For the text-containing cell, return its midpoint in [x, y] coordinate format. 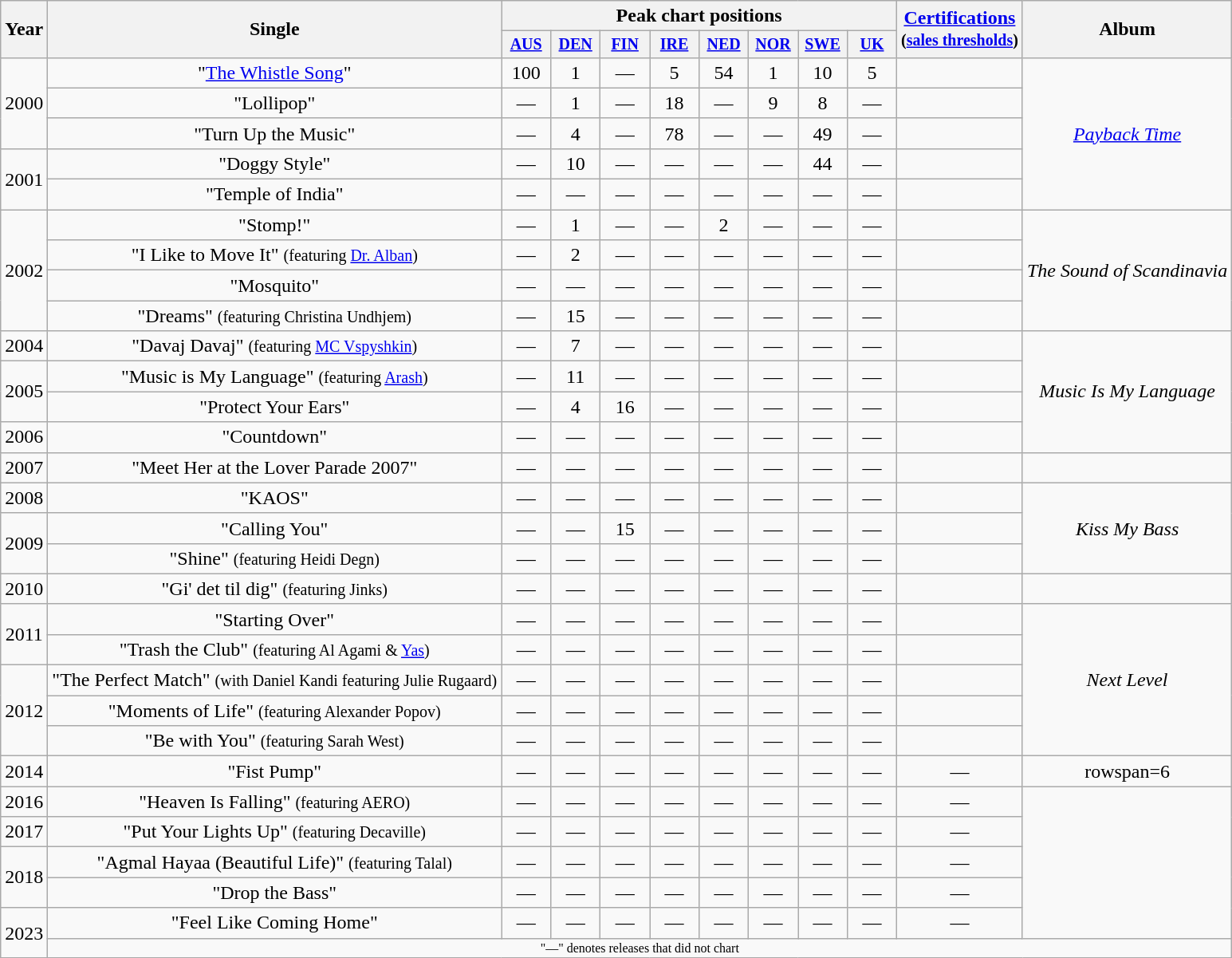
"Moments of Life" (featuring Alexander Popov) [274, 711]
2005 [24, 392]
"Feel Like Coming Home" [274, 923]
Music Is My Language [1127, 392]
Payback Time [1127, 133]
78 [675, 133]
2014 [24, 771]
2000 [24, 103]
2017 [24, 832]
16 [625, 407]
2018 [24, 877]
"Davaj Davaj" (featuring MC Vspyshkin) [274, 346]
9 [773, 103]
"The Perfect Match" (with Daniel Kandi featuring Julie Rugaard) [274, 680]
54 [724, 73]
44 [823, 164]
8 [823, 103]
"The Whistle Song" [274, 73]
"Protect Your Ears" [274, 407]
"Put Your Lights Up" (featuring Decaville) [274, 832]
"Drop the Bass" [274, 893]
"Temple of India" [274, 195]
IRE [675, 45]
Single [274, 30]
Year [24, 30]
"Dreams" (featuring Christina Undhjem) [274, 316]
2001 [24, 179]
2016 [24, 802]
"Turn Up the Music" [274, 133]
"Doggy Style" [274, 164]
"KAOS" [274, 498]
"Meet Her at the Lover Parade 2007" [274, 467]
2007 [24, 467]
11 [576, 376]
2004 [24, 346]
2010 [24, 589]
DEN [576, 45]
"Stomp!" [274, 225]
AUS [526, 45]
"Heaven Is Falling" (featuring AERO) [274, 802]
"Be with You" (featuring Sarah West) [274, 741]
18 [675, 103]
"Trash the Club" (featuring Al Agami & Yas) [274, 649]
Kiss My Bass [1127, 528]
2012 [24, 711]
2002 [24, 270]
SWE [823, 45]
7 [576, 346]
"I Like to Move It" (featuring Dr. Alban) [274, 255]
FIN [625, 45]
"Starting Over" [274, 619]
"Agmal Hayaa (Beautiful Life)" (featuring Talal) [274, 862]
Certifications(sales thresholds) [959, 30]
"Calling You" [274, 528]
UK [872, 45]
Peak chart positions [699, 16]
"Countdown" [274, 437]
2006 [24, 437]
Album [1127, 30]
"Music is My Language" (featuring Arash) [274, 376]
49 [823, 133]
NOR [773, 45]
"Lollipop" [274, 103]
NED [724, 45]
"—" denotes releases that did not chart [640, 948]
2023 [24, 932]
rowspan=6 [1127, 771]
"Shine" (featuring Heidi Degn) [274, 558]
The Sound of Scandinavia [1127, 270]
2009 [24, 543]
2011 [24, 634]
2008 [24, 498]
"Gi' det til dig" (featuring Jinks) [274, 589]
"Fist Pump" [274, 771]
"Mosquito" [274, 286]
Next Level [1127, 680]
100 [526, 73]
